Identify which cell holds the provided text, then report its (X, Y) central coordinate. 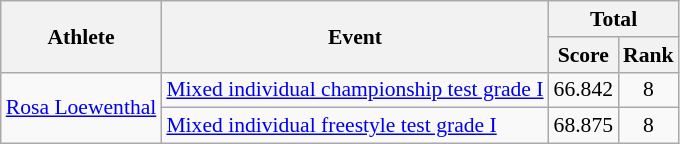
Rosa Loewenthal (82, 108)
Score (584, 55)
68.875 (584, 126)
Mixed individual freestyle test grade I (354, 126)
Mixed individual championship test grade I (354, 90)
Rank (648, 55)
Event (354, 36)
66.842 (584, 90)
Athlete (82, 36)
Total (614, 19)
